Detect which cell encompasses the target text, then output its [x, y] center coordinate. 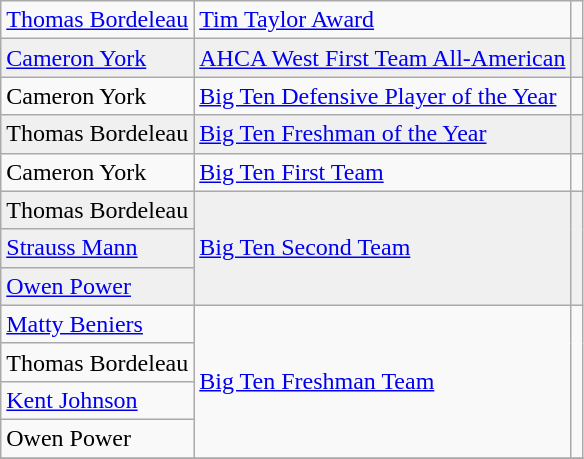
AHCA West First Team All-American [382, 58]
Strauss Mann [98, 248]
Big Ten First Team [382, 172]
Big Ten Freshman Team [382, 381]
Big Ten Defensive Player of the Year [382, 96]
Kent Johnson [98, 400]
Tim Taylor Award [382, 20]
Big Ten Second Team [382, 248]
Big Ten Freshman of the Year [382, 134]
Matty Beniers [98, 324]
